Pinpoint the cell where the given text exists, returning its (X, Y) midpoint coordinate. 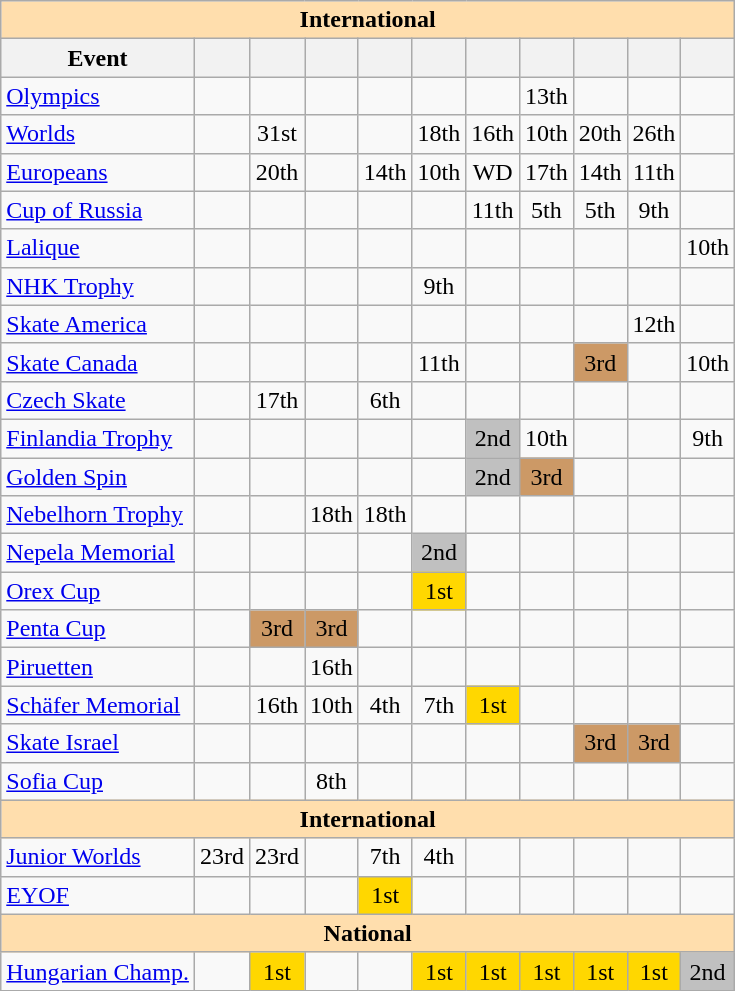
Nebelhorn Trophy (98, 515)
Olympics (98, 96)
Orex Cup (98, 591)
Schäfer Memorial (98, 705)
Event (98, 58)
Europeans (98, 172)
Czech Skate (98, 400)
Piruetten (98, 667)
31st (276, 134)
6th (385, 400)
NHK Trophy (98, 286)
WD (493, 172)
26th (654, 134)
Cup of Russia (98, 210)
Nepela Memorial (98, 553)
Skate America (98, 324)
Golden Spin (98, 477)
Lalique (98, 248)
Skate Israel (98, 743)
Sofia Cup (98, 781)
EYOF (98, 895)
Finlandia Trophy (98, 438)
8th (332, 781)
Penta Cup (98, 629)
Worlds (98, 134)
Skate Canada (98, 362)
Hungarian Champ. (98, 971)
National (368, 933)
13th (547, 96)
12th (654, 324)
Junior Worlds (98, 857)
